Identify which cell holds the provided text, then report its [X, Y] central coordinate. 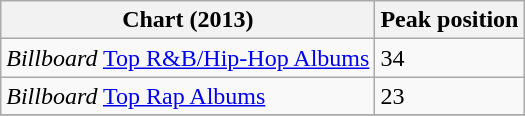
23 [450, 96]
Chart (2013) [188, 20]
Billboard Top Rap Albums [188, 96]
Billboard Top R&B/Hip-Hop Albums [188, 58]
Peak position [450, 20]
34 [450, 58]
